Determine the (x, y) coordinate at the center of the cell enclosing the given text.  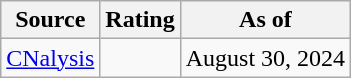
As of (265, 20)
Source (50, 20)
August 30, 2024 (265, 58)
CNalysis (50, 58)
Rating (140, 20)
